Extract the [x, y] coordinate from the center of the cell holding the provided text.  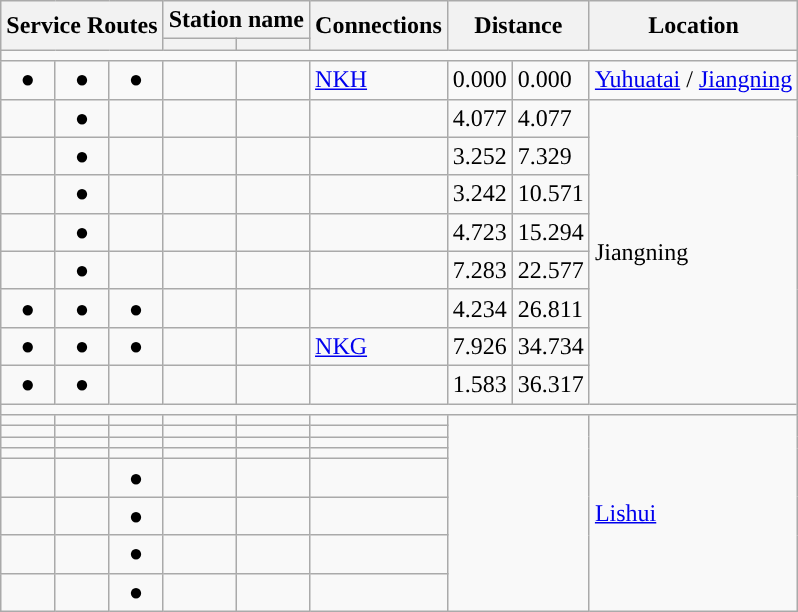
7.329 [550, 156]
Jiangning [693, 251]
7.926 [480, 346]
7.283 [480, 270]
Station name [236, 20]
Connections [379, 26]
34.734 [550, 346]
Yuhuatai / Jiangning [693, 80]
4.723 [480, 232]
36.317 [550, 384]
Distance [518, 26]
NKG [379, 346]
10.571 [550, 194]
1.583 [480, 384]
Service Routes [82, 26]
15.294 [550, 232]
3.242 [480, 194]
26.811 [550, 308]
4.234 [480, 308]
3.252 [480, 156]
22.577 [550, 270]
NKH [379, 80]
Lishui [693, 513]
Location [693, 26]
